From the cell containing the given text, extract its center point as [x, y] coordinate. 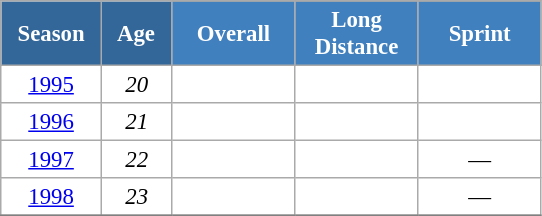
1997 [52, 160]
Sprint [480, 34]
1996 [52, 122]
Season [52, 34]
Overall [234, 34]
22 [136, 160]
Age [136, 34]
23 [136, 197]
Long Distance [356, 34]
1995 [52, 85]
1998 [52, 197]
20 [136, 85]
21 [136, 122]
